Return (X, Y) of the center of cell containing provided text 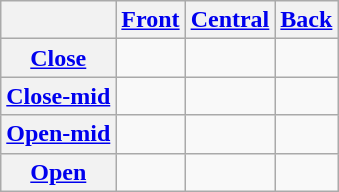
Close-mid (58, 96)
Close (58, 58)
Back (306, 20)
Central (230, 20)
Front (150, 20)
Open-mid (58, 134)
Open (58, 172)
